Extract the (x, y) coordinate from the center of the cell holding the provided text.  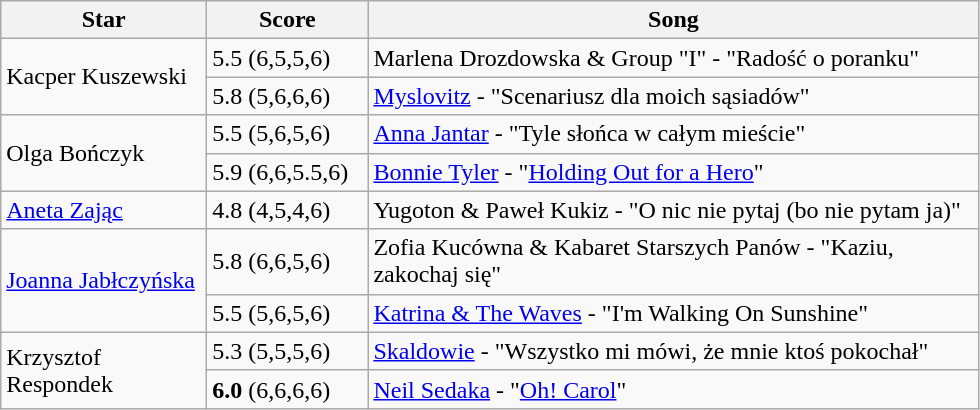
Myslovitz - "Scenariusz dla moich sąsiadów" (674, 96)
Neil Sedaka - "Oh! Carol" (674, 389)
5.3 (5,5,5,6) (288, 351)
Score (288, 20)
5.8 (5,6,6,6) (288, 96)
Katrina & The Waves - "I'm Walking On Sunshine" (674, 313)
Bonnie Tyler - "Holding Out for a Hero" (674, 172)
Marlena Drozdowska & Group "I" - "Radość o poranku" (674, 58)
Skaldowie - "Wszystko mi mówi, że mnie ktoś pokochał" (674, 351)
5.9 (6,6,5.5,6) (288, 172)
Yugoton & Paweł Kukiz - "O nic nie pytaj (bo nie pytam ja)" (674, 210)
Kacper Kuszewski (104, 77)
Aneta Zając (104, 210)
4.8 (4,5,4,6) (288, 210)
6.0 (6,6,6,6) (288, 389)
Joanna Jabłczyńska (104, 280)
Zofia Kucówna & Kabaret Starszych Panów - "Kaziu, zakochaj się" (674, 262)
5.5 (6,5,5,6) (288, 58)
Song (674, 20)
Olga Bończyk (104, 153)
5.8 (6,6,5,6) (288, 262)
Krzysztof Respondek (104, 370)
Star (104, 20)
Anna Jantar - "Tyle słońca w całym mieście" (674, 134)
